Provide the (X, Y) coordinate of the cell's center where the given text is located.  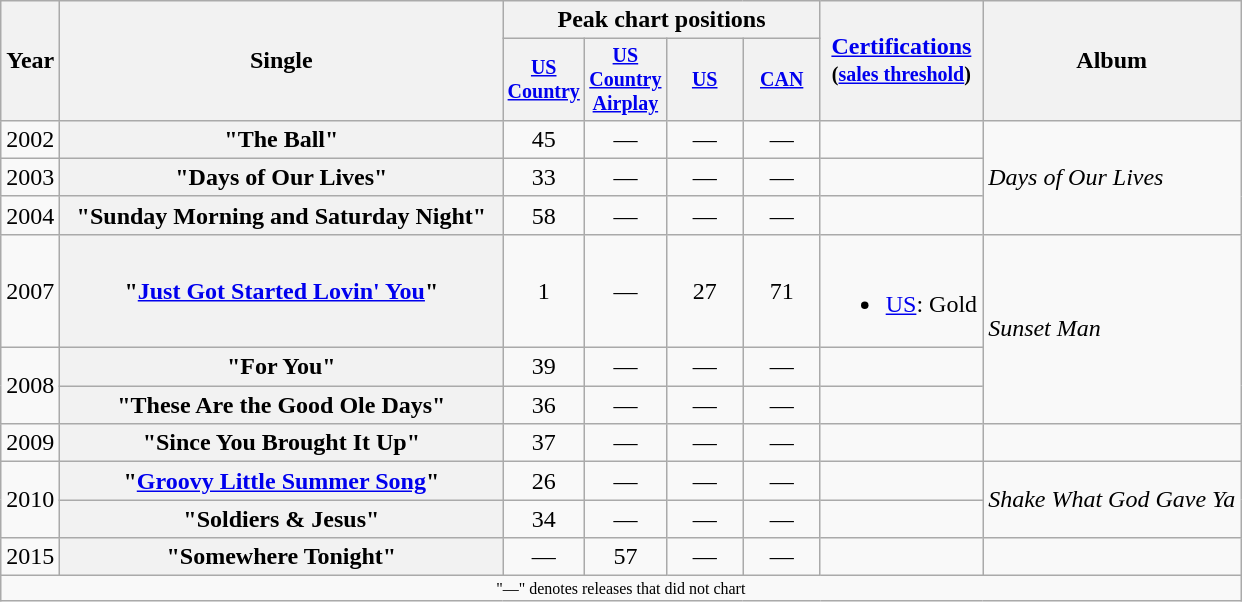
"—" denotes releases that did not chart (621, 588)
"For You" (282, 367)
"Sunday Morning and Saturday Night" (282, 215)
2008 (30, 386)
58 (544, 215)
Year (30, 61)
39 (544, 367)
2010 (30, 500)
33 (544, 177)
US Country Airplay (626, 80)
Certifications(sales threshold) (901, 61)
"Just Got Started Lovin' You" (282, 290)
"Days of Our Lives" (282, 177)
45 (544, 139)
2015 (30, 557)
"Somewhere Tonight" (282, 557)
US (704, 80)
CAN (782, 80)
37 (544, 443)
US Country (544, 80)
US: Gold (901, 290)
"The Ball" (282, 139)
34 (544, 519)
Peak chart positions (662, 20)
Sunset Man (1112, 328)
Single (282, 61)
2007 (30, 290)
26 (544, 481)
2004 (30, 215)
"These Are the Good Ole Days" (282, 405)
Album (1112, 61)
2009 (30, 443)
71 (782, 290)
Shake What God Gave Ya (1112, 500)
27 (704, 290)
2003 (30, 177)
"Since You Brought It Up" (282, 443)
36 (544, 405)
Days of Our Lives (1112, 177)
2002 (30, 139)
57 (626, 557)
"Soldiers & Jesus" (282, 519)
"Groovy Little Summer Song" (282, 481)
1 (544, 290)
